Find where the given text appears and provide that cell's center as (x, y) coordinate. 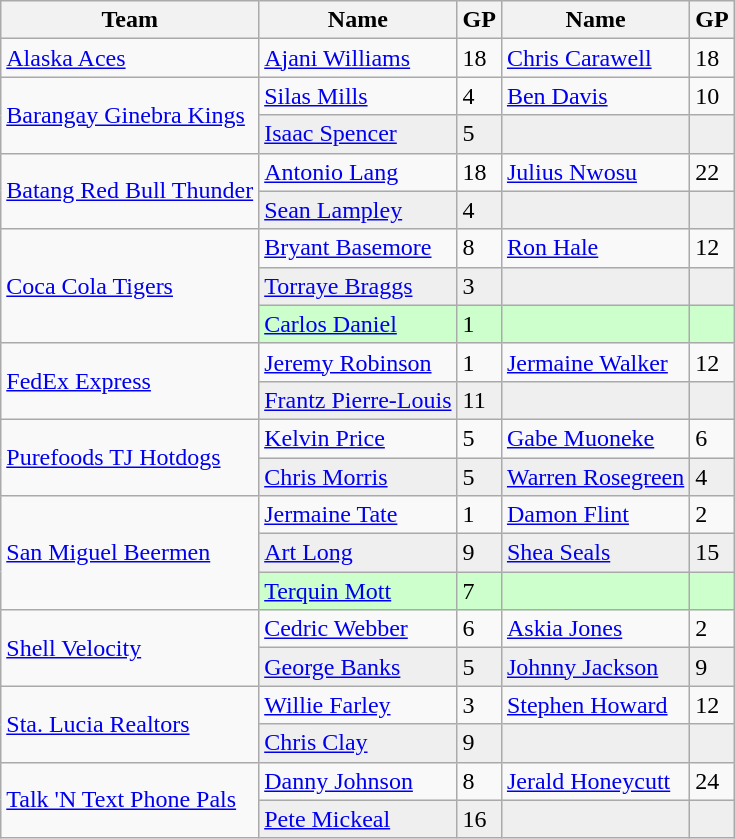
Julius Nwosu (595, 172)
Kelvin Price (358, 438)
Purefoods TJ Hotdogs (130, 457)
Jermaine Walker (595, 362)
Alaska Aces (130, 58)
San Miguel Beermen (130, 553)
Willie Farley (358, 705)
Askia Jones (595, 629)
Ben Davis (595, 96)
Silas Mills (358, 96)
Bryant Basemore (358, 248)
Sean Lampley (358, 210)
Art Long (358, 553)
Chris Carawell (595, 58)
Shea Seals (595, 553)
16 (479, 819)
Terquin Mott (358, 591)
Antonio Lang (358, 172)
Warren Rosegreen (595, 477)
15 (712, 553)
Team (130, 20)
Carlos Daniel (358, 324)
Jerald Honeycutt (595, 781)
Isaac Spencer (358, 134)
Johnny Jackson (595, 667)
Stephen Howard (595, 705)
Pete Mickeal (358, 819)
22 (712, 172)
Ron Hale (595, 248)
Coca Cola Tigers (130, 286)
Chris Morris (358, 477)
Talk 'N Text Phone Pals (130, 800)
7 (479, 591)
Chris Clay (358, 743)
Gabe Muoneke (595, 438)
George Banks (358, 667)
10 (712, 96)
Barangay Ginebra Kings (130, 115)
24 (712, 781)
Damon Flint (595, 515)
FedEx Express (130, 381)
11 (479, 400)
Shell Velocity (130, 648)
Jeremy Robinson (358, 362)
Cedric Webber (358, 629)
Batang Red Bull Thunder (130, 191)
Torraye Braggs (358, 286)
Danny Johnson (358, 781)
Sta. Lucia Realtors (130, 724)
Jermaine Tate (358, 515)
Ajani Williams (358, 58)
Frantz Pierre-Louis (358, 400)
